Find where the given text appears and provide that cell's center as (x, y) coordinate. 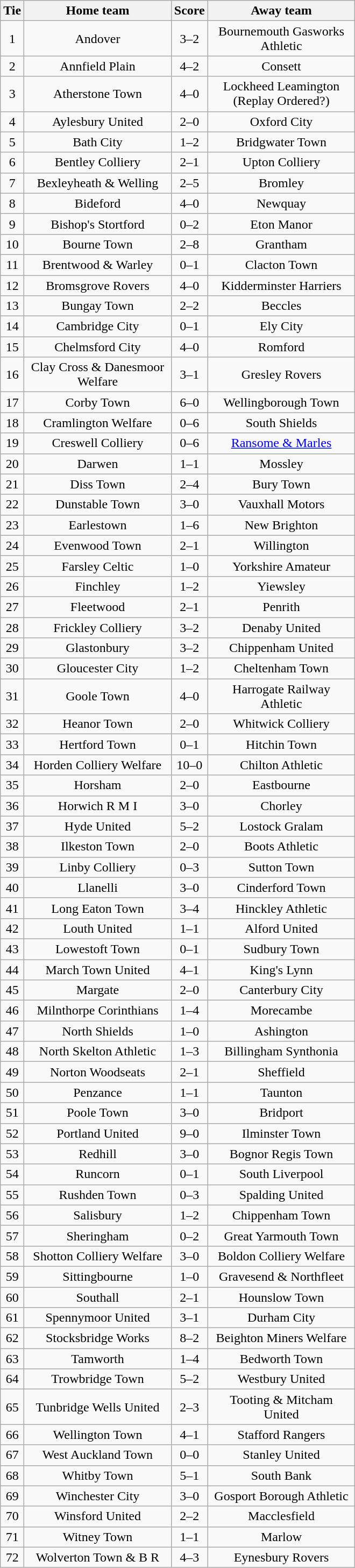
6–0 (189, 402)
Oxford City (281, 122)
Cramlington Welfare (98, 423)
North Shields (98, 1031)
60 (12, 1297)
43 (12, 949)
Glastonbury (98, 648)
35 (12, 785)
Gloucester City (98, 669)
18 (12, 423)
63 (12, 1359)
14 (12, 327)
Chippenham Town (281, 1215)
47 (12, 1031)
Trowbridge Town (98, 1379)
Macclesfield (281, 1516)
29 (12, 648)
Fleetwood (98, 607)
Gresley Rovers (281, 374)
11 (12, 265)
2–8 (189, 244)
King's Lynn (281, 970)
4–3 (189, 1557)
Morecambe (281, 1011)
Louth United (98, 928)
9 (12, 224)
Away team (281, 11)
Billingham Synthonia (281, 1052)
Redhill (98, 1154)
Bromley (281, 183)
Chilton Athletic (281, 765)
71 (12, 1537)
Penzance (98, 1092)
Lowestoft Town (98, 949)
64 (12, 1379)
Corby Town (98, 402)
Margate (98, 990)
Linby Colliery (98, 867)
March Town United (98, 970)
Rushden Town (98, 1195)
8–2 (189, 1338)
62 (12, 1338)
Bedworth Town (281, 1359)
70 (12, 1516)
Hounslow Town (281, 1297)
Southall (98, 1297)
33 (12, 744)
Eton Manor (281, 224)
Bishop's Stortford (98, 224)
Boldon Colliery Welfare (281, 1256)
66 (12, 1435)
46 (12, 1011)
4–2 (189, 66)
69 (12, 1496)
Sudbury Town (281, 949)
23 (12, 525)
Eynesbury Rovers (281, 1557)
Bexleyheath & Welling (98, 183)
Boots Athletic (281, 847)
Beccles (281, 306)
Runcorn (98, 1174)
Dunstable Town (98, 505)
Sheringham (98, 1236)
Wellingborough Town (281, 402)
40 (12, 888)
Bromsgrove Rovers (98, 286)
Andover (98, 39)
38 (12, 847)
South Liverpool (281, 1174)
Consett (281, 66)
Darwen (98, 464)
44 (12, 970)
65 (12, 1407)
Wellington Town (98, 1435)
Horsham (98, 785)
Brentwood & Warley (98, 265)
10 (12, 244)
Frickley Colliery (98, 628)
Llanelli (98, 888)
28 (12, 628)
2–3 (189, 1407)
Poole Town (98, 1113)
1 (12, 39)
Marlow (281, 1537)
20 (12, 464)
Durham City (281, 1318)
4 (12, 122)
7 (12, 183)
Denaby United (281, 628)
16 (12, 374)
Tunbridge Wells United (98, 1407)
Beighton Miners Welfare (281, 1338)
Farsley Celtic (98, 566)
55 (12, 1195)
3–4 (189, 908)
26 (12, 586)
South Shields (281, 423)
Yiewsley (281, 586)
Earlestown (98, 525)
Bentley Colliery (98, 162)
9–0 (189, 1133)
Witney Town (98, 1537)
Clay Cross & Danesmoor Welfare (98, 374)
1–6 (189, 525)
Diss Town (98, 484)
Ransome & Marles (281, 443)
Cheltenham Town (281, 669)
Ilkeston Town (98, 847)
68 (12, 1475)
Salisbury (98, 1215)
21 (12, 484)
24 (12, 545)
Finchley (98, 586)
Whitwick Colliery (281, 724)
Romford (281, 347)
Penrith (281, 607)
50 (12, 1092)
Mossley (281, 464)
Eastbourne (281, 785)
Lostock Gralam (281, 826)
Tamworth (98, 1359)
Spalding United (281, 1195)
10–0 (189, 765)
2–4 (189, 484)
Aylesbury United (98, 122)
North Skelton Athletic (98, 1052)
Stafford Rangers (281, 1435)
Spennymoor United (98, 1318)
0–0 (189, 1455)
Winchester City (98, 1496)
Stanley United (281, 1455)
25 (12, 566)
Westbury United (281, 1379)
30 (12, 669)
Bognor Regis Town (281, 1154)
52 (12, 1133)
Score (189, 11)
27 (12, 607)
Great Yarmouth Town (281, 1236)
Gravesend & Northfleet (281, 1276)
Creswell Colliery (98, 443)
Ilminster Town (281, 1133)
Kidderminster Harriers (281, 286)
Canterbury City (281, 990)
8 (12, 203)
Sutton Town (281, 867)
2 (12, 66)
12 (12, 286)
36 (12, 806)
West Auckland Town (98, 1455)
Bury Town (281, 484)
Hinckley Athletic (281, 908)
Portland United (98, 1133)
South Bank (281, 1475)
Evenwood Town (98, 545)
39 (12, 867)
Bournemouth Gasworks Athletic (281, 39)
6 (12, 162)
67 (12, 1455)
Cinderford Town (281, 888)
Tooting & Mitcham United (281, 1407)
48 (12, 1052)
Atherstone Town (98, 94)
Bideford (98, 203)
Ely City (281, 327)
Alford United (281, 928)
31 (12, 696)
New Brighton (281, 525)
Chelmsford City (98, 347)
Yorkshire Amateur (281, 566)
Winsford United (98, 1516)
Sheffield (281, 1072)
Chorley (281, 806)
17 (12, 402)
56 (12, 1215)
13 (12, 306)
59 (12, 1276)
54 (12, 1174)
Clacton Town (281, 265)
Harrogate Railway Athletic (281, 696)
19 (12, 443)
Norton Woodseats (98, 1072)
Hertford Town (98, 744)
Bridgwater Town (281, 142)
Lockheed Leamington (Replay Ordered?) (281, 94)
Horden Colliery Welfare (98, 765)
Whitby Town (98, 1475)
72 (12, 1557)
Grantham (281, 244)
Heanor Town (98, 724)
Newquay (281, 203)
5 (12, 142)
Long Eaton Town (98, 908)
3 (12, 94)
Milnthorpe Corinthians (98, 1011)
Bourne Town (98, 244)
Gosport Borough Athletic (281, 1496)
Vauxhall Motors (281, 505)
61 (12, 1318)
Horwich R M I (98, 806)
Ashington (281, 1031)
5–1 (189, 1475)
49 (12, 1072)
Bungay Town (98, 306)
2–5 (189, 183)
51 (12, 1113)
Wolverton Town & B R (98, 1557)
22 (12, 505)
Bath City (98, 142)
1–3 (189, 1052)
Goole Town (98, 696)
Stocksbridge Works (98, 1338)
45 (12, 990)
Cambridge City (98, 327)
Taunton (281, 1092)
Chippenham United (281, 648)
37 (12, 826)
32 (12, 724)
Home team (98, 11)
Sittingbourne (98, 1276)
41 (12, 908)
Upton Colliery (281, 162)
15 (12, 347)
Tie (12, 11)
Annfield Plain (98, 66)
58 (12, 1256)
42 (12, 928)
57 (12, 1236)
Willington (281, 545)
Shotton Colliery Welfare (98, 1256)
34 (12, 765)
Bridport (281, 1113)
Hitchin Town (281, 744)
53 (12, 1154)
Hyde United (98, 826)
